From the cell containing the given text, extract its center point as [x, y] coordinate. 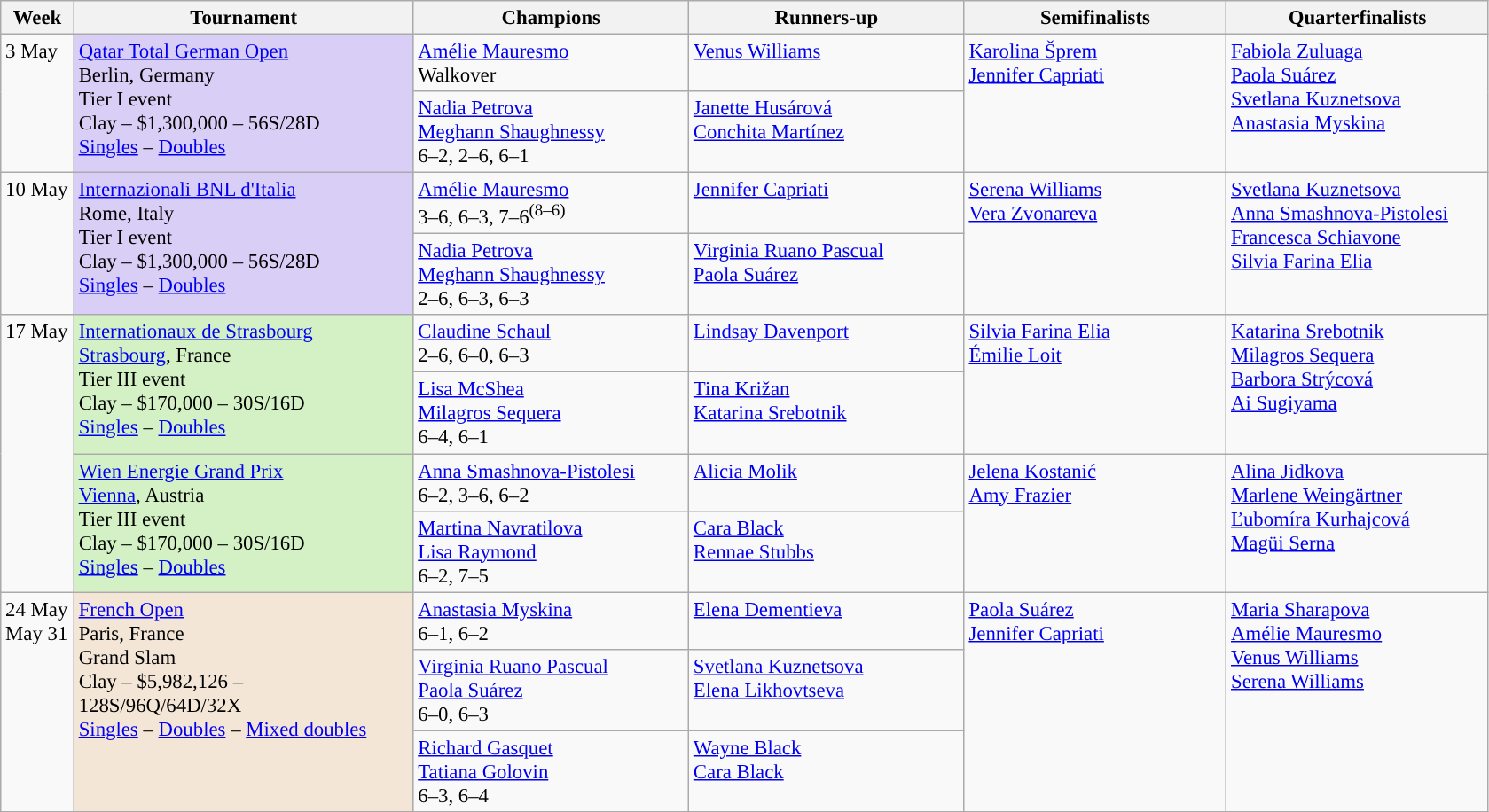
Runners-up [827, 18]
Jelena Kostanić Amy Frazier [1095, 523]
Serena Williams Vera Zvonareva [1095, 245]
French Open Paris, France Grand SlamClay – $5,982,126 – 128S/96Q/64D/32XSingles – Doubles – Mixed doubles [243, 702]
10 May [37, 245]
Week [37, 18]
Silvia Farina Elia Émilie Loit [1095, 385]
Richard Gasquet Tatiana Golovin6–3, 6–4 [552, 771]
Semifinalists [1095, 18]
Elena Dementieva [827, 621]
Amélie Mauresmo 3–6, 6–3, 7–6(8–6) [552, 204]
Jennifer Capriati [827, 204]
Martina Navratilova Lisa Raymond6–2, 7–5 [552, 551]
Paola Suárez Jennifer Capriati [1095, 702]
Lisa McShea Milagros Sequera6–4, 6–1 [552, 413]
Tina Križan Katarina Srebotnik [827, 413]
Anastasia Myskina 6–1, 6–2 [552, 621]
Internazionali BNL d'Italia Rome, Italy Tier I event Clay – $1,300,000 – 56S/28DSingles – Doubles [243, 245]
Anna Smashnova-Pistolesi 6–2, 3–6, 6–2 [552, 482]
Virginia Ruano Pascual Paola Suárez [827, 275]
Maria Sharapova Amélie Mauresmo Venus Williams Serena Williams [1358, 702]
Fabiola Zuluaga Paola Suárez Svetlana Kuznetsova Anastasia Myskina [1358, 104]
Katarina Srebotnik Milagros Sequera Barbora Strýcová Ai Sugiyama [1358, 385]
Svetlana Kuznetsova Elena Likhovtseva [827, 690]
Nadia Petrova Meghann Shaughnessy2–6, 6–3, 6–3 [552, 275]
17 May [37, 454]
Quarterfinalists [1358, 18]
Alina Jidkova Marlene Weingärtner Ľubomíra Kurhajcová Magüi Serna [1358, 523]
Wayne Black Cara Black [827, 771]
24 MayMay 31 [37, 702]
Tournament [243, 18]
Champions [552, 18]
Venus Williams [827, 64]
Janette Husárová Conchita Martínez [827, 132]
Qatar Total German Open Berlin, Germany Tier I event Clay – $1,300,000 – 56S/28DSingles – Doubles [243, 104]
Virginia Ruano Pascual Paola Suárez6–0, 6–3 [552, 690]
Wien Energie Grand Prix Vienna, Austria Tier III event Clay – $170,000 – 30S/16DSingles – Doubles [243, 523]
Internationaux de Strasbourg Strasbourg, France Tier III event Clay – $170,000 – 30S/16DSingles – Doubles [243, 385]
Svetlana Kuznetsova Anna Smashnova-Pistolesi Francesca Schiavone Silvia Farina Elia [1358, 245]
Claudine Schaul 2–6, 6–0, 6–3 [552, 344]
Amélie Mauresmo Walkover [552, 64]
Alicia Molik [827, 482]
Nadia Petrova Meghann Shaughnessy6–2, 2–6, 6–1 [552, 132]
Lindsay Davenport [827, 344]
3 May [37, 104]
Cara Black Rennae Stubbs [827, 551]
Karolina Šprem Jennifer Capriati [1095, 104]
